Capture the cell that displays the provided text and extract its [X, Y] central coordinate. 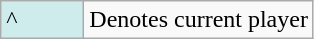
Denotes current player [199, 20]
^ [42, 20]
